Return the [x, y] coordinate for the center point of the cell that contains the specified text.  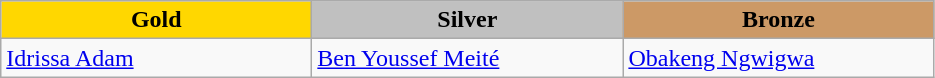
Ben Youssef Meité [468, 58]
Gold [156, 20]
Silver [468, 20]
Obakeng Ngwigwa [778, 58]
Bronze [778, 20]
Idrissa Adam [156, 58]
